Extract the [X, Y] coordinate from the center of the cell holding the provided text.  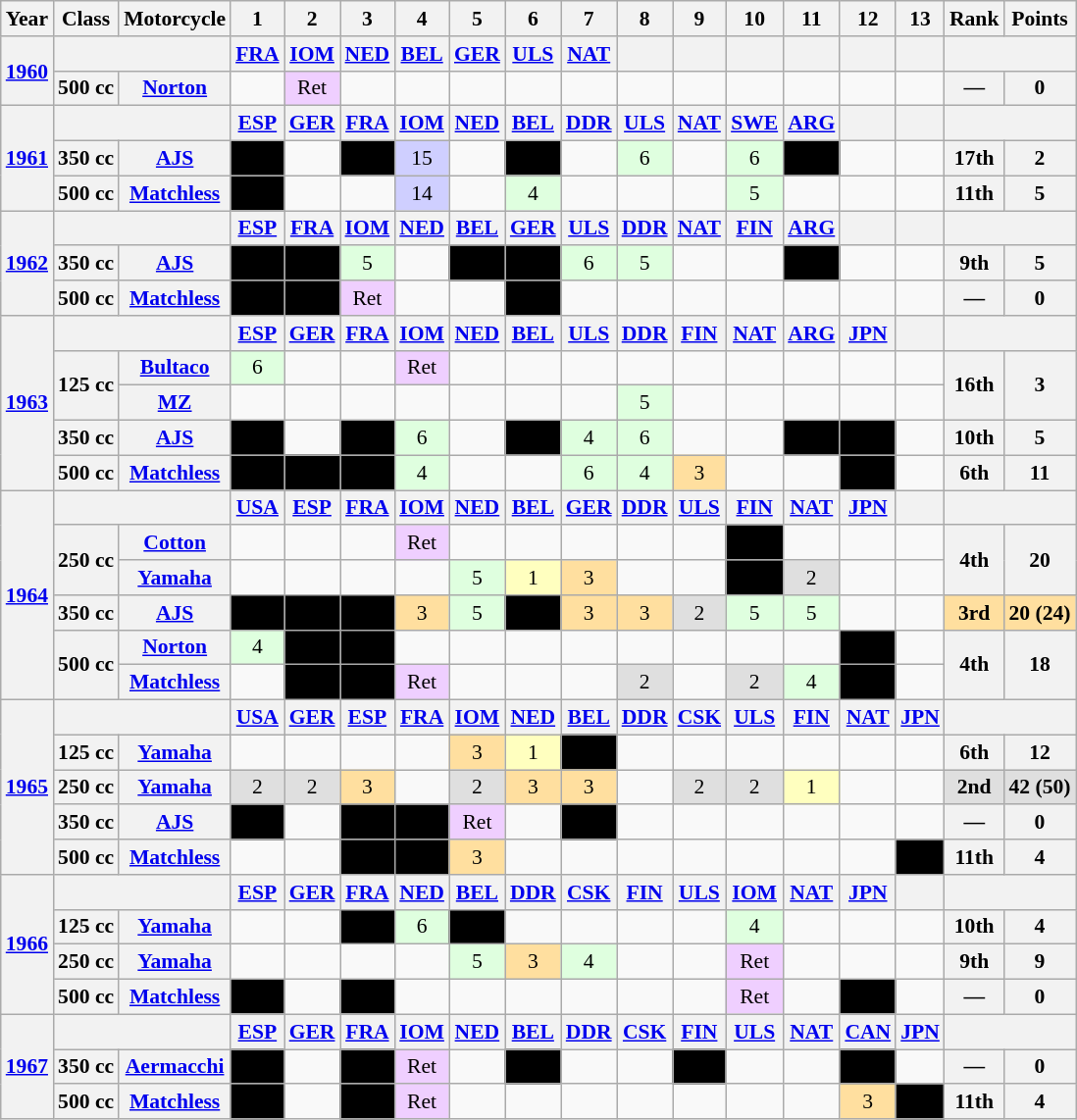
42 (50) [1040, 788]
2nd [975, 788]
17th [975, 159]
Aermacchi [175, 1067]
10 [754, 19]
Bultaco [175, 368]
20 (24) [1040, 613]
Points [1040, 19]
1962 [27, 263]
15 [422, 159]
1964 [27, 595]
SWE [754, 124]
CAN [867, 1032]
1963 [27, 403]
1960 [27, 71]
18 [1040, 665]
20 [1040, 561]
1961 [27, 159]
Class [86, 19]
Cotton [175, 543]
Year [27, 19]
3rd [975, 613]
1966 [27, 944]
MZ [175, 403]
Motorcycle [175, 19]
1965 [27, 788]
7 [589, 19]
1967 [27, 1067]
14 [422, 193]
13 [920, 19]
8 [645, 19]
Rank [975, 19]
16th [975, 384]
